Output the (x, y) coordinate of the center of the cell containing the given text.  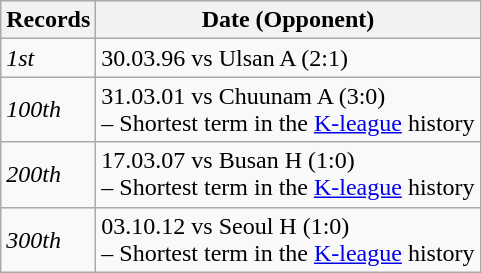
30.03.96 vs Ulsan A (2:1) (288, 58)
200th (48, 174)
Records (48, 20)
31.03.01 vs Chuunam A (3:0)– Shortest term in the K-league history (288, 110)
100th (48, 110)
1st (48, 58)
Date (Opponent) (288, 20)
300th (48, 240)
03.10.12 vs Seoul H (1:0)– Shortest term in the K-league history (288, 240)
17.03.07 vs Busan H (1:0)– Shortest term in the K-league history (288, 174)
